Scan for the cell matching the given text and deliver its (x, y) coordinate at center. 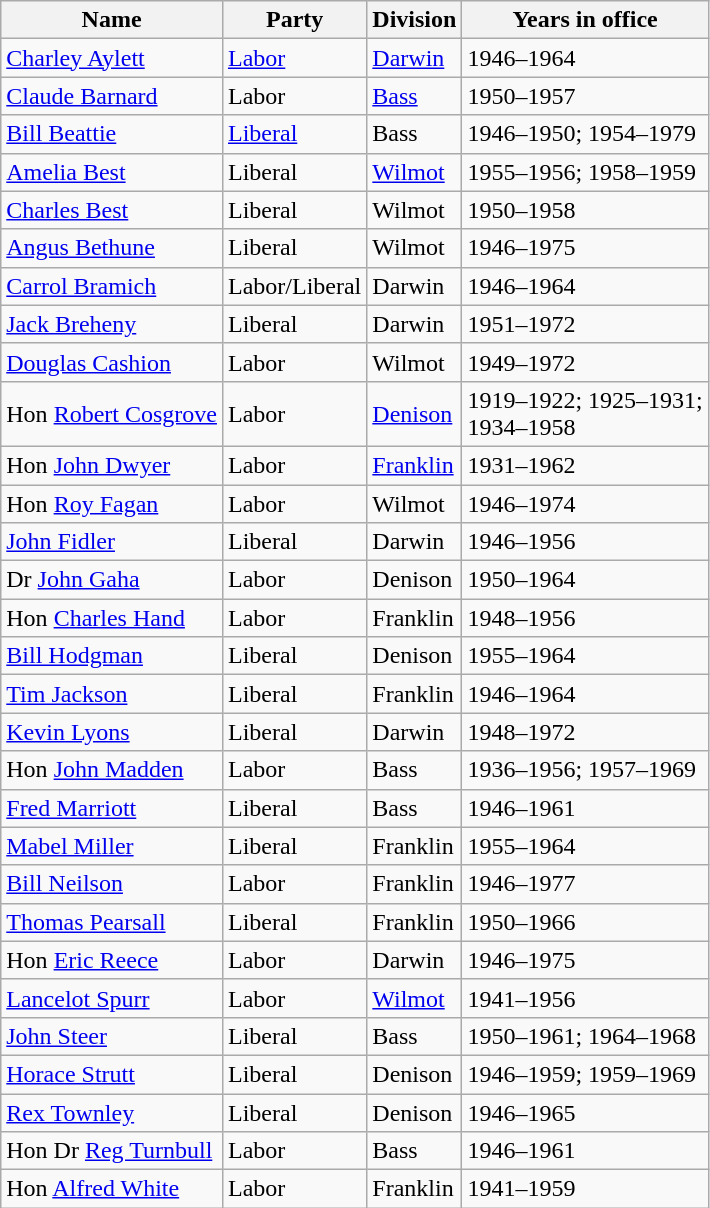
Kevin Lyons (112, 732)
Labor/Liberal (294, 286)
Division (414, 20)
Claude Barnard (112, 96)
Hon Dr Reg Turnbull (112, 1151)
Douglas Cashion (112, 362)
1946–1956 (585, 542)
1946–1950; 1954–1979 (585, 134)
Charley Aylett (112, 58)
1950–1964 (585, 580)
Mabel Miller (112, 846)
Hon Alfred White (112, 1189)
Thomas Pearsall (112, 922)
Horace Strutt (112, 1074)
1931–1962 (585, 465)
1951–1972 (585, 324)
Fred Marriott (112, 808)
Amelia Best (112, 172)
John Fidler (112, 542)
Hon Roy Fagan (112, 503)
Bill Beattie (112, 134)
1949–1972 (585, 362)
Angus Bethune (112, 248)
Tim Jackson (112, 694)
1936–1956; 1957–1969 (585, 770)
Carrol Bramich (112, 286)
1955–1956; 1958–1959 (585, 172)
1950–1966 (585, 922)
1946–1974 (585, 503)
Hon John Dwyer (112, 465)
1950–1958 (585, 210)
Dr John Gaha (112, 580)
1941–1959 (585, 1189)
1946–1959; 1959–1969 (585, 1074)
Hon Charles Hand (112, 618)
John Steer (112, 1036)
Party (294, 20)
Bill Neilson (112, 884)
Bill Hodgman (112, 656)
1946–1965 (585, 1113)
Hon Robert Cosgrove (112, 414)
1950–1957 (585, 96)
1919–1922; 1925–1931;1934–1958 (585, 414)
1946–1977 (585, 884)
1941–1956 (585, 998)
Jack Breheny (112, 324)
1948–1972 (585, 732)
Years in office (585, 20)
Rex Townley (112, 1113)
Charles Best (112, 210)
Lancelot Spurr (112, 998)
Hon Eric Reece (112, 960)
1948–1956 (585, 618)
Name (112, 20)
Hon John Madden (112, 770)
1950–1961; 1964–1968 (585, 1036)
